Provide the (X, Y) coordinate of the cell's center where the given text is located.  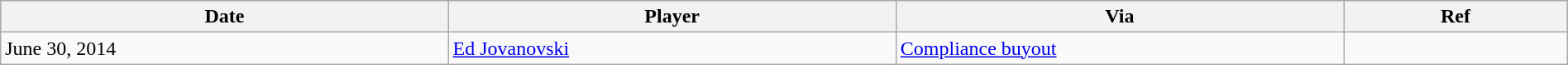
Via (1120, 17)
Ref (1456, 17)
Ed Jovanovski (672, 48)
Date (225, 17)
June 30, 2014 (225, 48)
Compliance buyout (1120, 48)
Player (672, 17)
